Locate the cell with the specified text and output its [X, Y] center coordinate. 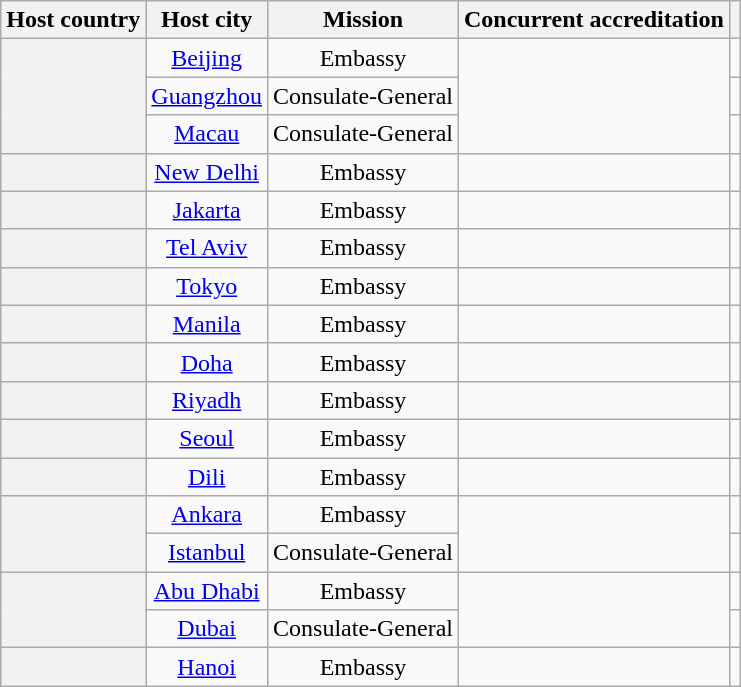
Riyadh [207, 400]
Tokyo [207, 286]
Mission [364, 20]
Concurrent accreditation [594, 20]
Host city [207, 20]
Host country [74, 20]
Macau [207, 134]
Abu Dhabi [207, 591]
Jakarta [207, 210]
Manila [207, 324]
Doha [207, 362]
Beijing [207, 58]
Seoul [207, 438]
New Delhi [207, 172]
Hanoi [207, 667]
Tel Aviv [207, 248]
Dubai [207, 629]
Guangzhou [207, 96]
Dili [207, 477]
Istanbul [207, 553]
Ankara [207, 515]
